Determine the (X, Y) coordinate at the center of the cell enclosing the given text.  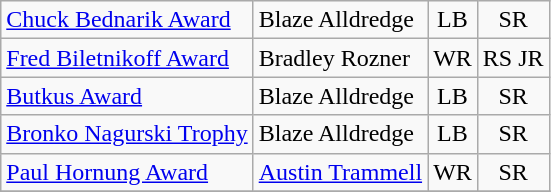
Austin Trammell (340, 172)
Chuck Bednarik Award (127, 20)
RS JR (513, 58)
Paul Hornung Award (127, 172)
Butkus Award (127, 96)
Bronko Nagurski Trophy (127, 134)
Bradley Rozner (340, 58)
Fred Biletnikoff Award (127, 58)
